Output the (x, y) coordinate of the center of the cell containing the given text.  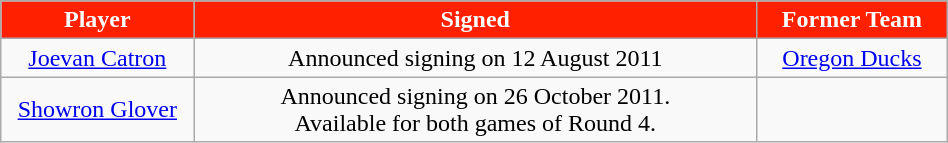
Announced signing on 26 October 2011. Available for both games of Round 4. (476, 110)
Player (98, 20)
Oregon Ducks (852, 58)
Joevan Catron (98, 58)
Announced signing on 12 August 2011 (476, 58)
Signed (476, 20)
Showron Glover (98, 110)
Former Team (852, 20)
